Find where the given text appears and provide that cell's center as [x, y] coordinate. 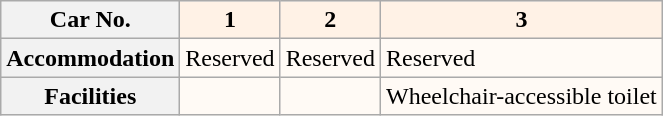
1 [230, 20]
3 [522, 20]
Wheelchair-accessible toilet [522, 96]
Facilities [90, 96]
2 [330, 20]
Accommodation [90, 58]
Car No. [90, 20]
